Extract the [X, Y] coordinate from the center of the cell holding the provided text.  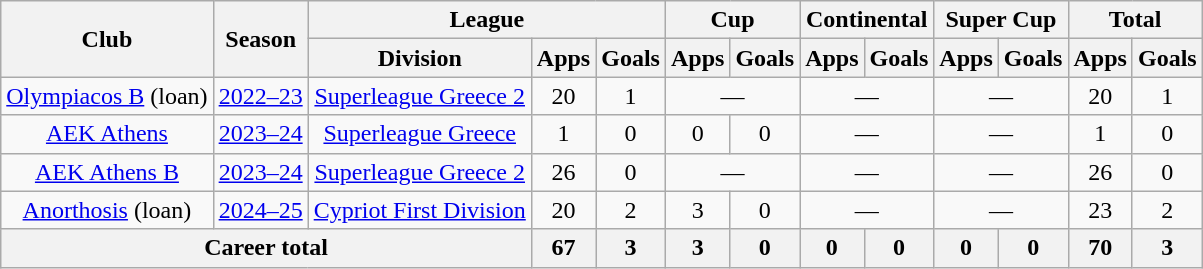
AEK Athens [107, 134]
Super Cup [1001, 20]
Anorthosis (loan) [107, 210]
2024–25 [260, 210]
AEK Athens B [107, 172]
Career total [266, 248]
Superleague Greece [420, 134]
67 [563, 248]
2022–23 [260, 96]
Club [107, 39]
Cypriot First Division [420, 210]
Olympiacos B (loan) [107, 96]
Cup [732, 20]
Total [1135, 20]
Continental [867, 20]
League [486, 20]
23 [1100, 210]
70 [1100, 248]
Season [260, 39]
Division [420, 58]
